Output the [x, y] coordinate of the center of the cell containing the given text.  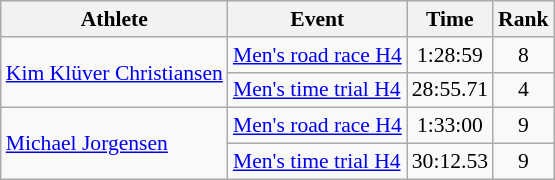
1:33:00 [450, 126]
Event [318, 19]
1:28:59 [450, 55]
4 [524, 90]
Rank [524, 19]
30:12.53 [450, 162]
28:55.71 [450, 90]
Time [450, 19]
Kim Klüver Christiansen [114, 72]
8 [524, 55]
Athlete [114, 19]
Michael Jorgensen [114, 144]
